Extract the [X, Y] coordinate from the center of the cell holding the provided text.  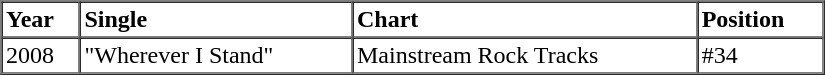
Mainstream Rock Tracks [524, 56]
"Wherever I Stand" [216, 56]
2008 [41, 56]
Single [216, 20]
Year [41, 20]
Chart [524, 20]
#34 [760, 56]
Position [760, 20]
